Search for the cell housing the specified text and yield its [X, Y] center coordinate. 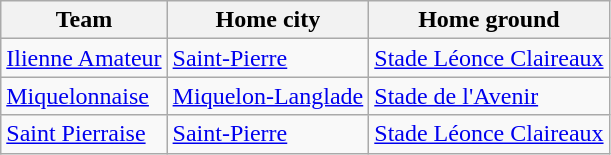
Miquelon-Langlade [268, 96]
Saint Pierraise [84, 134]
Ilienne Amateur [84, 58]
Stade de l'Avenir [489, 96]
Home ground [489, 20]
Miquelonnaise [84, 96]
Home city [268, 20]
Team [84, 20]
